Detect which cell encompasses the target text, then output its [X, Y] center coordinate. 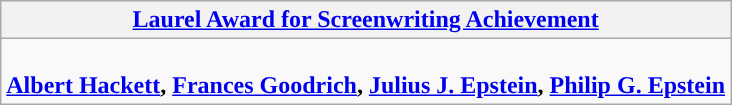
Albert Hackett, Frances Goodrich, Julius J. Epstein, Philip G. Epstein [366, 72]
Laurel Award for Screenwriting Achievement [366, 20]
